Locate the cell with the specified text and output its (x, y) center coordinate. 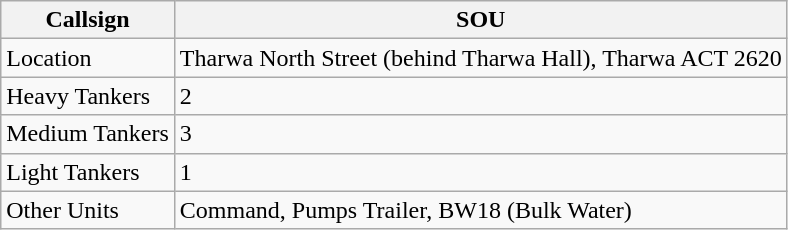
SOU (480, 20)
Callsign (88, 20)
2 (480, 96)
1 (480, 172)
3 (480, 134)
Command, Pumps Trailer, BW18 (Bulk Water) (480, 210)
Heavy Tankers (88, 96)
Other Units (88, 210)
Location (88, 58)
Tharwa North Street (behind Tharwa Hall), Tharwa ACT 2620 (480, 58)
Medium Tankers (88, 134)
Light Tankers (88, 172)
